From the cell containing the given text, extract its center point as [x, y] coordinate. 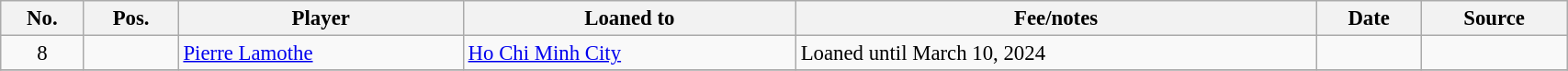
Pierre Lamothe [321, 53]
8 [42, 53]
Ho Chi Minh City [629, 53]
Fee/notes [1055, 18]
Pos. [130, 18]
No. [42, 18]
Loaned until March 10, 2024 [1055, 53]
Source [1495, 18]
Date [1369, 18]
Loaned to [629, 18]
Player [321, 18]
